Return [x, y] of the center of cell containing provided text 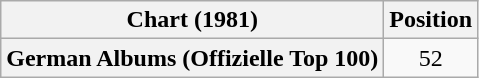
Chart (1981) [192, 20]
52 [431, 58]
Position [431, 20]
German Albums (Offizielle Top 100) [192, 58]
